Output the [x, y] coordinate of the center of the cell containing the given text.  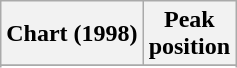
Peakposition [189, 34]
Chart (1998) [72, 34]
